Pinpoint the cell where the given text exists, returning its (x, y) midpoint coordinate. 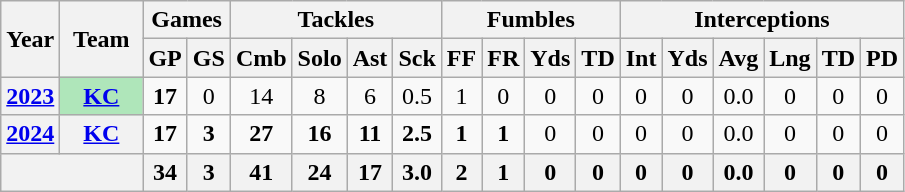
2023 (30, 96)
27 (261, 134)
Int (641, 58)
6 (370, 96)
Cmb (261, 58)
PD (882, 58)
16 (320, 134)
2 (461, 172)
Interceptions (762, 20)
8 (320, 96)
FR (504, 58)
24 (320, 172)
Fumbles (530, 20)
Games (186, 20)
Tackles (336, 20)
GP (165, 58)
Team (102, 39)
GS (208, 58)
41 (261, 172)
Solo (320, 58)
0.5 (417, 96)
3.0 (417, 172)
14 (261, 96)
Ast (370, 58)
Year (30, 39)
2024 (30, 134)
11 (370, 134)
34 (165, 172)
Lng (790, 58)
Sck (417, 58)
2.5 (417, 134)
Avg (738, 58)
FF (461, 58)
